Determine the (x, y) coordinate at the center of the cell enclosing the given text.  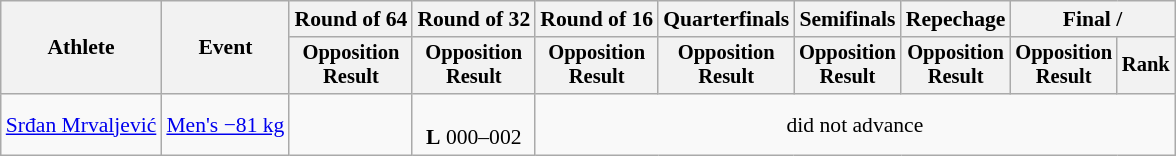
Event (225, 48)
Semifinals (848, 19)
Round of 64 (350, 19)
Rank (1146, 66)
did not advance (854, 124)
Athlete (82, 48)
Quarterfinals (726, 19)
Srđan Mrvaljević (82, 124)
Final / (1092, 19)
L 000–002 (474, 124)
Repechage (956, 19)
Round of 16 (596, 19)
Round of 32 (474, 19)
Men's −81 kg (225, 124)
